For the text-containing cell, return its midpoint in [X, Y] coordinate format. 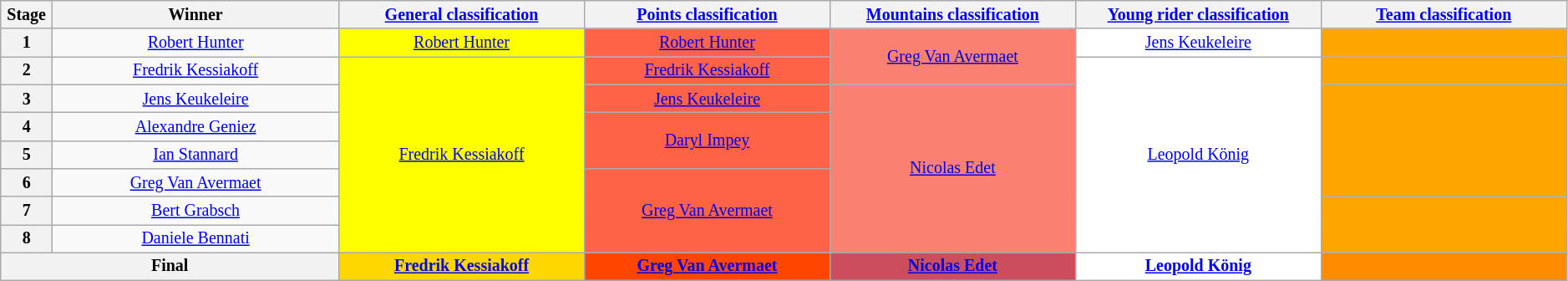
Alexandre Geniez [195, 127]
Bert Grabsch [195, 211]
Team classification [1444, 15]
Daniele Bennati [195, 239]
2 [27, 70]
General classification [462, 15]
Daryl Impey [707, 140]
Winner [195, 15]
Final [170, 266]
Stage [27, 15]
5 [27, 154]
1 [27, 43]
Mountains classification [952, 15]
3 [27, 99]
8 [27, 239]
Young rider classification [1198, 15]
7 [27, 211]
6 [27, 182]
4 [27, 127]
Points classification [707, 15]
Ian Stannard [195, 154]
